Detect which cell encompasses the target text, then output its (X, Y) center coordinate. 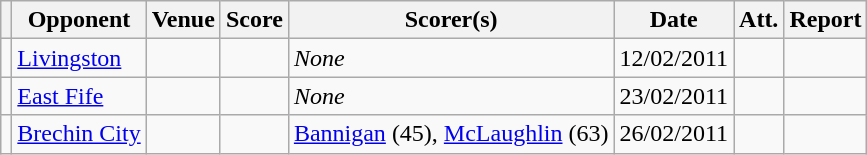
12/02/2011 (674, 58)
23/02/2011 (674, 96)
Scorer(s) (451, 20)
East Fife (79, 96)
Bannigan (45), McLaughlin (63) (451, 134)
Date (674, 20)
Brechin City (79, 134)
Livingston (79, 58)
26/02/2011 (674, 134)
Report (826, 20)
Score (254, 20)
Venue (183, 20)
Opponent (79, 20)
Att. (759, 20)
